Locate the cell with the specified text and output its [X, Y] center coordinate. 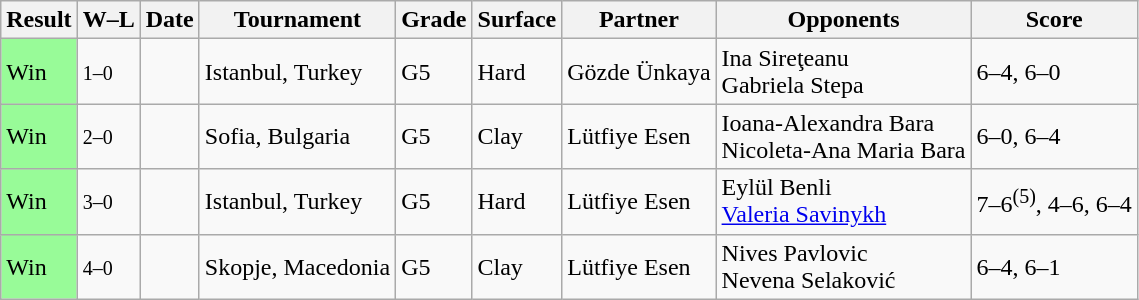
Skopje, Macedonia [297, 266]
Score [1054, 20]
2–0 [108, 136]
Partner [639, 20]
Sofia, Bulgaria [297, 136]
4–0 [108, 266]
Date [170, 20]
Grade [434, 20]
1–0 [108, 72]
6–4, 6–0 [1054, 72]
6–4, 6–1 [1054, 266]
3–0 [108, 202]
Tournament [297, 20]
7–6(5), 4–6, 6–4 [1054, 202]
6–0, 6–4 [1054, 136]
Gözde Ünkaya [639, 72]
Ina Sireţeanu Gabriela Stepa [844, 72]
Opponents [844, 20]
Nives Pavlovic Nevena Selaković [844, 266]
Ioana-Alexandra Bara Nicoleta-Ana Maria Bara [844, 136]
Surface [517, 20]
W–L [108, 20]
Eylül Benli Valeria Savinykh [844, 202]
Result [39, 20]
